Detect which cell encompasses the target text, then output its [X, Y] center coordinate. 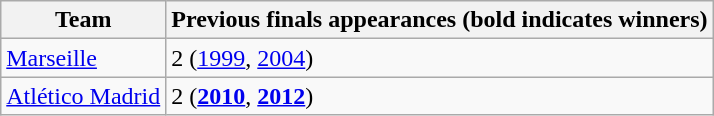
2 (1999, 2004) [440, 58]
Marseille [84, 58]
Atlético Madrid [84, 96]
2 (2010, 2012) [440, 96]
Previous finals appearances (bold indicates winners) [440, 20]
Team [84, 20]
